Return [X, Y] of the center of cell containing provided text 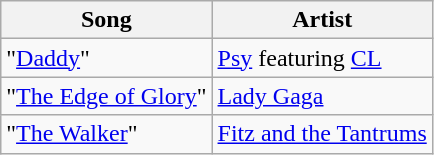
"The Walker" [106, 134]
"Daddy" [106, 58]
Lady Gaga [322, 96]
Artist [322, 20]
"The Edge of Glory" [106, 96]
Fitz and the Tantrums [322, 134]
Song [106, 20]
Psy featuring CL [322, 58]
